Capture the cell that displays the provided text and extract its [X, Y] central coordinate. 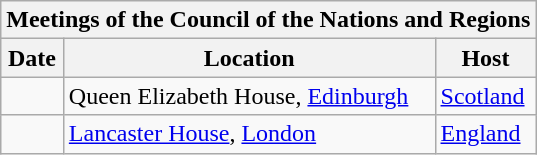
Lancaster House, London [249, 134]
Date [32, 58]
Location [249, 58]
England [486, 134]
Meetings of the Council of the Nations and Regions [268, 20]
Queen Elizabeth House, Edinburgh [249, 96]
Scotland [486, 96]
Host [486, 58]
